Provide the [X, Y] coordinate of the cell's center where the given text is located.  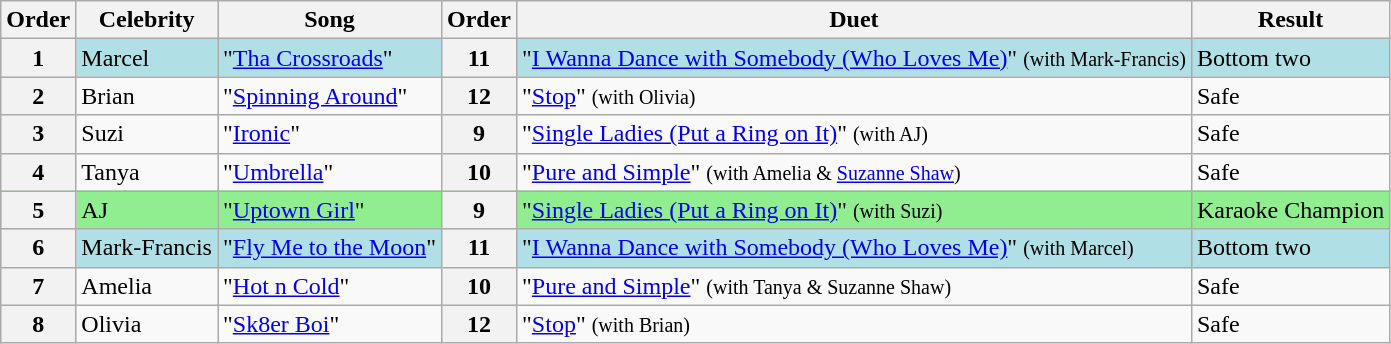
"Single Ladies (Put a Ring on It)" (with AJ) [854, 134]
Amelia [147, 286]
"Fly Me to the Moon" [330, 248]
3 [38, 134]
Suzi [147, 134]
5 [38, 210]
"Uptown Girl" [330, 210]
4 [38, 172]
Marcel [147, 58]
Brian [147, 96]
"Umbrella" [330, 172]
7 [38, 286]
"Tha Crossroads" [330, 58]
1 [38, 58]
"Single Ladies (Put a Ring on It)" (with Suzi) [854, 210]
"Stop" (with Olivia) [854, 96]
Olivia [147, 324]
"I Wanna Dance with Somebody (Who Loves Me)" (with Marcel) [854, 248]
Duet [854, 20]
"Sk8er Boi" [330, 324]
Tanya [147, 172]
8 [38, 324]
Karaoke Champion [1290, 210]
"Spinning Around" [330, 96]
"Pure and Simple" (with Tanya & Suzanne Shaw) [854, 286]
Celebrity [147, 20]
Result [1290, 20]
"I Wanna Dance with Somebody (Who Loves Me)" (with Mark-Francis) [854, 58]
"Pure and Simple" (with Amelia & Suzanne Shaw) [854, 172]
6 [38, 248]
"Ironic" [330, 134]
AJ [147, 210]
"Hot n Cold" [330, 286]
Song [330, 20]
Mark-Francis [147, 248]
"Stop" (with Brian) [854, 324]
2 [38, 96]
